Search for the cell housing the specified text and yield its (X, Y) center coordinate. 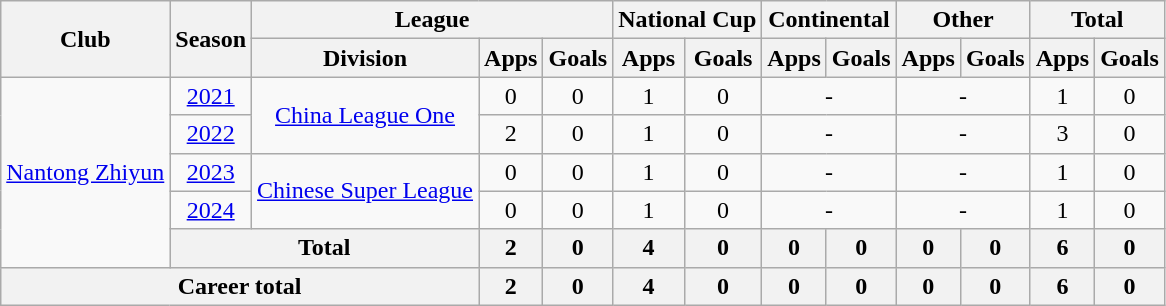
Club (86, 39)
League (432, 20)
2023 (211, 172)
China League One (366, 115)
Other (963, 20)
Nantong Zhiyun (86, 172)
2021 (211, 96)
Continental (829, 20)
Division (366, 58)
2022 (211, 134)
2024 (211, 210)
National Cup (688, 20)
Chinese Super League (366, 191)
Season (211, 39)
3 (1062, 134)
Career total (240, 286)
